Extract the (X, Y) coordinate from the center of the cell holding the provided text.  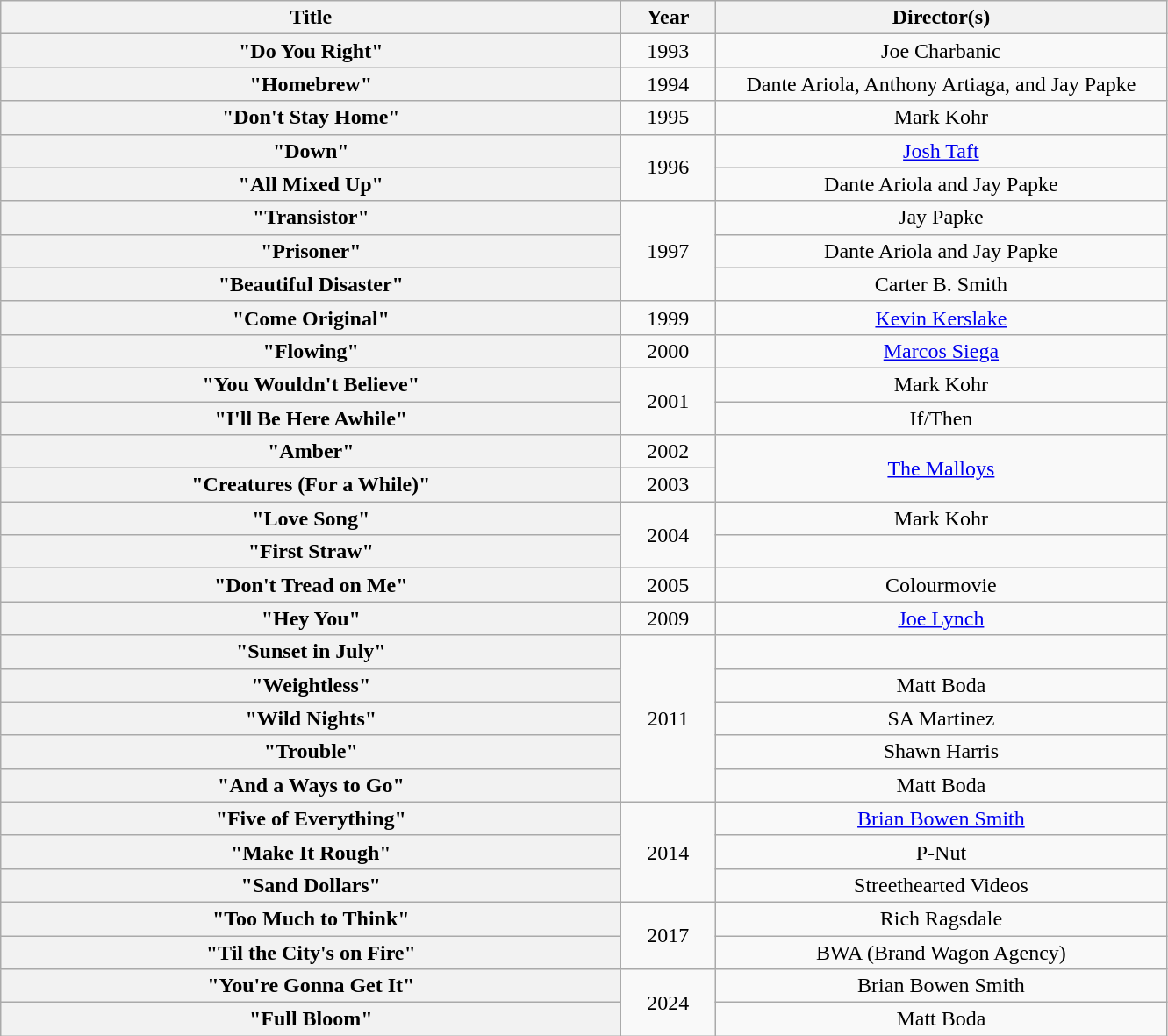
1999 (669, 318)
2001 (669, 401)
1994 (669, 84)
Colourmovie (941, 585)
"And a Ways to Go" (311, 785)
2002 (669, 452)
SA Martinez (941, 718)
Joe Charbanic (941, 51)
"Love Song" (311, 518)
Director(s) (941, 18)
Marcos Siega (941, 351)
Title (311, 18)
2005 (669, 585)
"First Straw" (311, 552)
"Trouble" (311, 752)
2003 (669, 485)
"Sunset in July" (311, 652)
"You Wouldn't Believe" (311, 384)
Joe Lynch (941, 618)
"Transistor" (311, 218)
Year (669, 18)
1997 (669, 251)
"Five of Everything" (311, 818)
2017 (669, 935)
If/Then (941, 418)
2024 (669, 1003)
"I'll Be Here Awhile" (311, 418)
"Make It Rough" (311, 852)
"Prisoner" (311, 251)
"Down" (311, 151)
2004 (669, 535)
"Flowing" (311, 351)
"Hey You" (311, 618)
"Homebrew" (311, 84)
2011 (669, 718)
Jay Papke (941, 218)
Kevin Kerslake (941, 318)
The Malloys (941, 468)
Streethearted Videos (941, 885)
"Don't Tread on Me" (311, 585)
Shawn Harris (941, 752)
P-Nut (941, 852)
"You're Gonna Get It" (311, 986)
1995 (669, 118)
"Don't Stay Home" (311, 118)
"Amber" (311, 452)
"Til the City's on Fire" (311, 952)
"All Mixed Up" (311, 184)
"Full Bloom" (311, 1019)
"Sand Dollars" (311, 885)
"Come Original" (311, 318)
1996 (669, 168)
BWA (Brand Wagon Agency) (941, 952)
2014 (669, 852)
Dante Ariola, Anthony Artiaga, and Jay Papke (941, 84)
2000 (669, 351)
"Weightless" (311, 685)
Carter B. Smith (941, 284)
Rich Ragsdale (941, 918)
"Wild Nights" (311, 718)
"Do You Right" (311, 51)
Josh Taft (941, 151)
"Creatures (For a While)" (311, 485)
1993 (669, 51)
"Beautiful Disaster" (311, 284)
"Too Much to Think" (311, 918)
2009 (669, 618)
